Identify which cell holds the provided text, then report its [x, y] central coordinate. 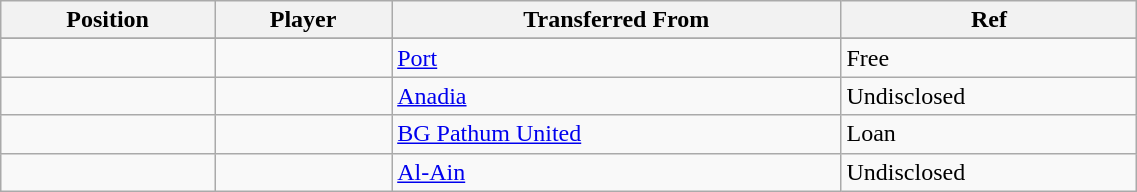
Loan [989, 134]
Position [108, 20]
Ref [989, 20]
Anadia [616, 96]
Player [304, 20]
Transferred From [616, 20]
Al-Ain [616, 172]
BG Pathum United [616, 134]
Free [989, 58]
Port [616, 58]
